Capture the cell that displays the provided text and extract its (X, Y) central coordinate. 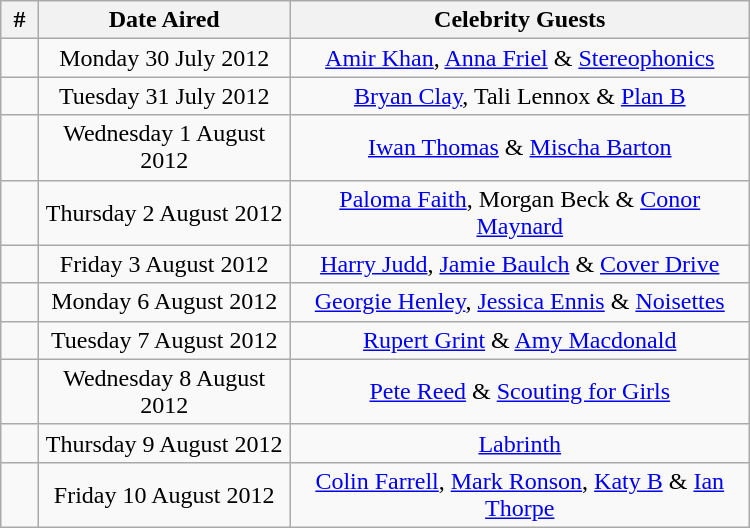
Wednesday 8 August 2012 (164, 392)
Bryan Clay, Tali Lennox & Plan B (520, 96)
Monday 30 July 2012 (164, 58)
Georgie Henley, Jessica Ennis & Noisettes (520, 302)
Harry Judd, Jamie Baulch & Cover Drive (520, 264)
Pete Reed & Scouting for Girls (520, 392)
Wednesday 1 August 2012 (164, 148)
Thursday 9 August 2012 (164, 443)
Tuesday 7 August 2012 (164, 340)
Monday 6 August 2012 (164, 302)
Tuesday 31 July 2012 (164, 96)
Thursday 2 August 2012 (164, 212)
Amir Khan, Anna Friel & Stereophonics (520, 58)
# (20, 20)
Date Aired (164, 20)
Friday 10 August 2012 (164, 494)
Rupert Grint & Amy Macdonald (520, 340)
Iwan Thomas & Mischa Barton (520, 148)
Paloma Faith, Morgan Beck & Conor Maynard (520, 212)
Celebrity Guests (520, 20)
Labrinth (520, 443)
Friday 3 August 2012 (164, 264)
Colin Farrell, Mark Ronson, Katy B & Ian Thorpe (520, 494)
